Return [x, y] of the center of cell containing provided text 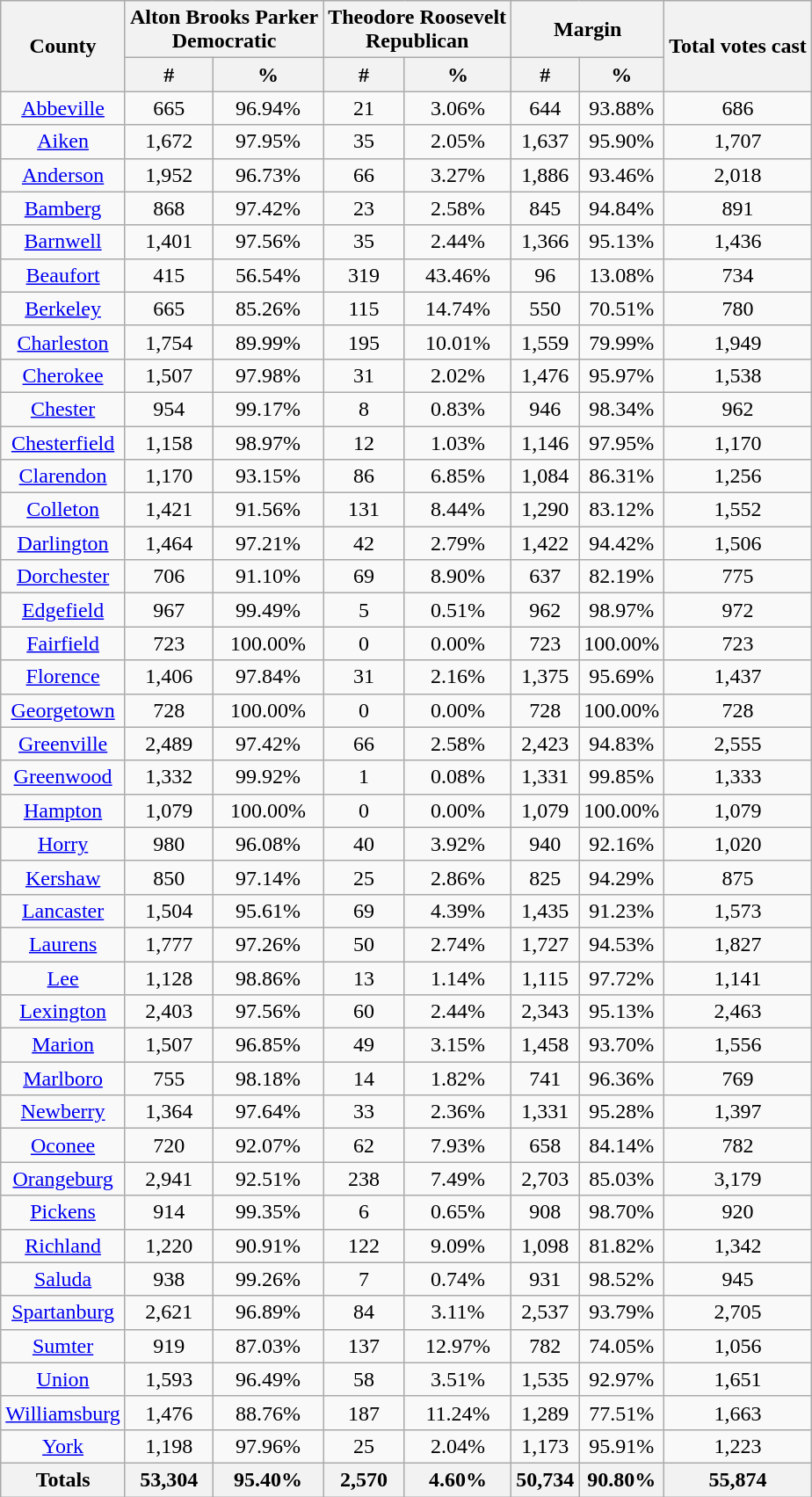
2.36% [457, 1112]
875 [738, 877]
96.36% [622, 1079]
99.85% [622, 777]
49 [364, 1045]
89.99% [268, 342]
Marion [63, 1045]
82.19% [622, 577]
Pickens [63, 1212]
95.97% [622, 375]
Laurens [63, 944]
0.83% [457, 409]
Chester [63, 409]
12 [364, 442]
8.90% [457, 577]
97.96% [268, 1446]
92.07% [268, 1145]
99.26% [268, 1279]
90.91% [268, 1246]
769 [738, 1079]
Anderson [63, 175]
98.86% [268, 978]
1,332 [169, 777]
50 [364, 944]
734 [738, 275]
1,020 [738, 844]
96.73% [268, 175]
85.03% [622, 1179]
98.34% [622, 409]
Bamberg [63, 208]
40 [364, 844]
1.82% [457, 1079]
Total votes cast [738, 46]
13 [364, 978]
96 [545, 275]
98.70% [622, 1212]
Sumter [63, 1346]
1,333 [738, 777]
3.11% [457, 1312]
637 [545, 577]
2,489 [169, 744]
91.56% [268, 510]
87.03% [268, 1346]
1,663 [738, 1413]
Charleston [63, 342]
8 [364, 409]
1,637 [545, 142]
1,290 [545, 510]
56.54% [268, 275]
1 [364, 777]
1,421 [169, 510]
1,098 [545, 1246]
Clarendon [63, 476]
2,343 [545, 1012]
775 [738, 577]
85.26% [268, 309]
2.04% [457, 1446]
550 [545, 309]
2,018 [738, 175]
644 [545, 108]
99.35% [268, 1212]
1,084 [545, 476]
Saluda [63, 1279]
Greenwood [63, 777]
93.88% [622, 108]
3.15% [457, 1045]
2.05% [457, 142]
94.29% [622, 877]
97.14% [268, 877]
1,593 [169, 1379]
Theodore RooseveltRepublican [417, 30]
96.89% [268, 1312]
Totals [63, 1479]
Cherokee [63, 375]
Barnwell [63, 242]
954 [169, 409]
79.99% [622, 342]
Hampton [63, 810]
2,423 [545, 744]
2,463 [738, 1012]
2,570 [364, 1479]
94.53% [622, 944]
5 [364, 610]
Berkeley [63, 309]
1,506 [738, 543]
91.23% [622, 911]
Alton Brooks ParkerDemocratic [223, 30]
1,364 [169, 1112]
1,464 [169, 543]
1,436 [738, 242]
850 [169, 877]
1,406 [169, 677]
95.69% [622, 677]
96.08% [268, 844]
2,403 [169, 1012]
1,256 [738, 476]
62 [364, 1145]
1,397 [738, 1112]
3,179 [738, 1179]
94.42% [622, 543]
92.97% [622, 1379]
Orangeburg [63, 1179]
95.28% [622, 1112]
97.21% [268, 543]
92.16% [622, 844]
137 [364, 1346]
43.46% [457, 275]
1,886 [545, 175]
3.06% [457, 108]
931 [545, 1279]
1,458 [545, 1045]
1,504 [169, 911]
Lancaster [63, 911]
91.10% [268, 577]
720 [169, 1145]
23 [364, 208]
2,941 [169, 1179]
96.94% [268, 108]
0.51% [457, 610]
2.79% [457, 543]
868 [169, 208]
88.76% [268, 1413]
97.64% [268, 1112]
1.14% [457, 978]
1,949 [738, 342]
14.74% [457, 309]
Beaufort [63, 275]
1,827 [738, 944]
92.51% [268, 1179]
13.08% [622, 275]
11.24% [457, 1413]
0.08% [457, 777]
2.16% [457, 677]
0.74% [457, 1279]
825 [545, 877]
1,538 [738, 375]
Union [63, 1379]
2.02% [457, 375]
Colleton [63, 510]
1,141 [738, 978]
908 [545, 1212]
2.86% [457, 877]
96.85% [268, 1045]
980 [169, 844]
95.91% [622, 1446]
97.26% [268, 944]
1,707 [738, 142]
4.60% [457, 1479]
8.44% [457, 510]
1,220 [169, 1246]
York [63, 1446]
93.46% [622, 175]
97.98% [268, 375]
115 [364, 309]
1,375 [545, 677]
1,342 [738, 1246]
Edgefield [63, 610]
1,559 [545, 342]
53,304 [169, 1479]
3.92% [457, 844]
1,422 [545, 543]
946 [545, 409]
70.51% [622, 309]
42 [364, 543]
6 [364, 1212]
1,435 [545, 911]
845 [545, 208]
4.39% [457, 911]
90.80% [622, 1479]
Spartanburg [63, 1312]
755 [169, 1079]
Lexington [63, 1012]
1,401 [169, 242]
6.85% [457, 476]
Darlington [63, 543]
7 [364, 1279]
60 [364, 1012]
658 [545, 1145]
Florence [63, 677]
Williamsburg [63, 1413]
940 [545, 844]
1,128 [169, 978]
10.01% [457, 342]
7.93% [457, 1145]
14 [364, 1079]
1,437 [738, 677]
741 [545, 1079]
96.49% [268, 1379]
945 [738, 1279]
99.49% [268, 610]
Newberry [63, 1112]
Lee [63, 978]
1,552 [738, 510]
706 [169, 577]
21 [364, 108]
0.65% [457, 1212]
58 [364, 1379]
1.03% [457, 442]
891 [738, 208]
967 [169, 610]
1,158 [169, 442]
County [63, 46]
99.92% [268, 777]
1,146 [545, 442]
Chesterfield [63, 442]
1,056 [738, 1346]
1,115 [545, 978]
93.15% [268, 476]
74.05% [622, 1346]
95.40% [268, 1479]
3.51% [457, 1379]
914 [169, 1212]
12.97% [457, 1346]
2,555 [738, 744]
Margin [588, 30]
2,703 [545, 1179]
1,777 [169, 944]
Georgetown [63, 710]
2,621 [169, 1312]
1,366 [545, 242]
1,727 [545, 944]
98.52% [622, 1279]
131 [364, 510]
Kershaw [63, 877]
Greenville [63, 744]
33 [364, 1112]
77.51% [622, 1413]
238 [364, 1179]
319 [364, 275]
195 [364, 342]
94.83% [622, 744]
86.31% [622, 476]
Aiken [63, 142]
2.74% [457, 944]
86 [364, 476]
94.84% [622, 208]
93.79% [622, 1312]
Richland [63, 1246]
99.17% [268, 409]
780 [738, 309]
1,573 [738, 911]
919 [169, 1346]
122 [364, 1246]
1,754 [169, 342]
50,734 [545, 1479]
1,556 [738, 1045]
98.18% [268, 1079]
415 [169, 275]
9.09% [457, 1246]
1,672 [169, 142]
Fairfield [63, 643]
920 [738, 1212]
97.84% [268, 677]
95.61% [268, 911]
1,198 [169, 1446]
Horry [63, 844]
938 [169, 1279]
1,173 [545, 1446]
Abbeville [63, 108]
3.27% [457, 175]
Dorchester [63, 577]
1,651 [738, 1379]
187 [364, 1413]
1,223 [738, 1446]
95.90% [622, 142]
972 [738, 610]
83.12% [622, 510]
2,537 [545, 1312]
Oconee [63, 1145]
55,874 [738, 1479]
81.82% [622, 1246]
1,952 [169, 175]
686 [738, 108]
97.72% [622, 978]
Marlboro [63, 1079]
84.14% [622, 1145]
1,535 [545, 1379]
2,705 [738, 1312]
1,289 [545, 1413]
93.70% [622, 1045]
84 [364, 1312]
7.49% [457, 1179]
